Locate the cell with the specified text and output its (X, Y) center coordinate. 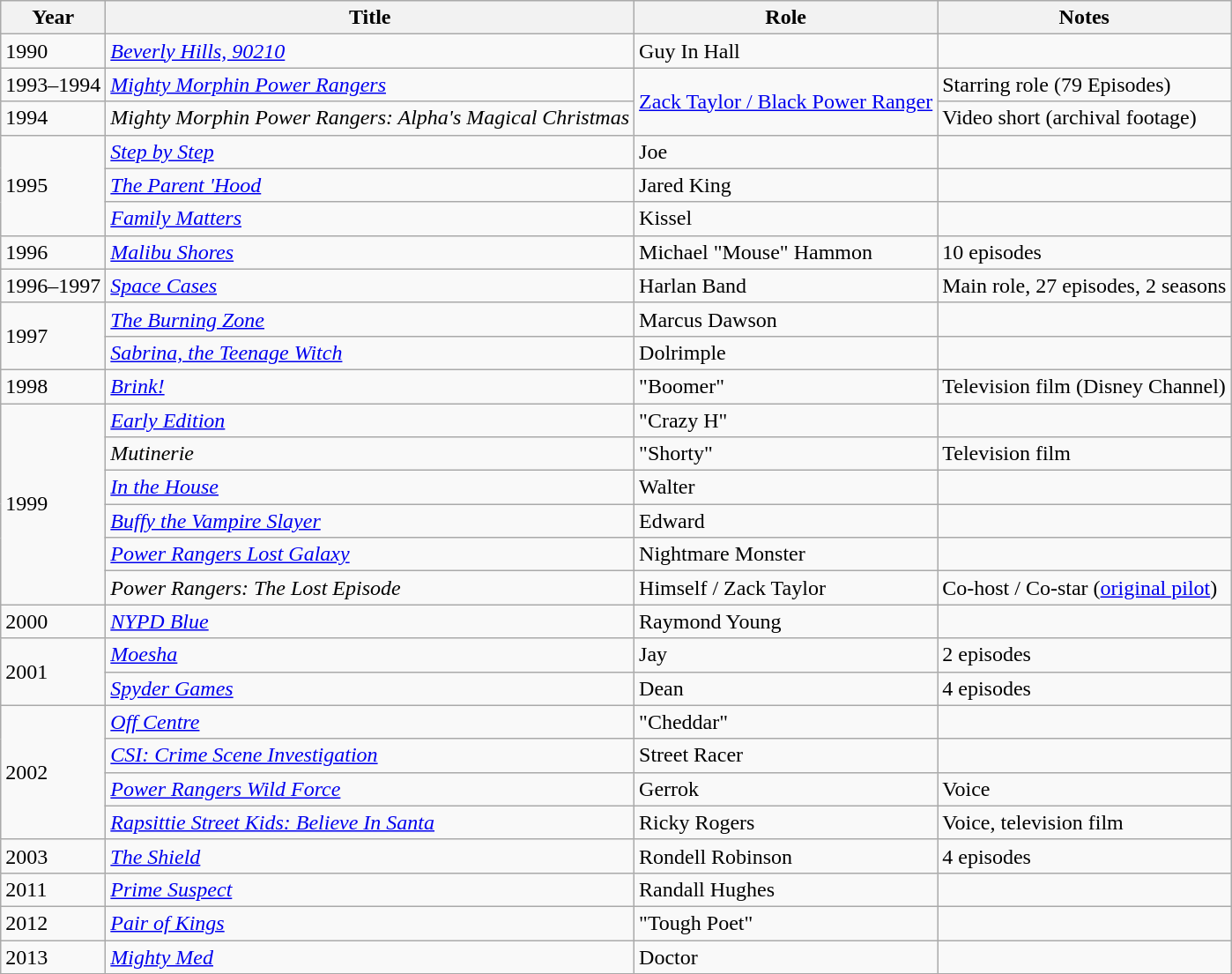
Nightmare Monster (786, 554)
Video short (archival footage) (1084, 118)
Malibu Shores (370, 252)
1999 (53, 504)
2012 (53, 923)
1995 (53, 185)
Rondell Robinson (786, 856)
Doctor (786, 956)
Street Racer (786, 755)
Spyder Games (370, 688)
Moesha (370, 655)
The Burning Zone (370, 319)
"Boomer" (786, 386)
2000 (53, 621)
In the House (370, 487)
Kissel (786, 219)
Brink! (370, 386)
Mighty Med (370, 956)
Sabrina, the Teenage Witch (370, 353)
"Crazy H" (786, 420)
1994 (53, 118)
1993–1994 (53, 85)
Notes (1084, 18)
Raymond Young (786, 621)
Jared King (786, 185)
Mighty Morphin Power Rangers (370, 85)
1998 (53, 386)
Joe (786, 152)
Marcus Dawson (786, 319)
Jay (786, 655)
The Shield (370, 856)
"Cheddar" (786, 722)
Family Matters (370, 219)
Early Edition (370, 420)
1997 (53, 336)
Prime Suspect (370, 889)
"Tough Poet" (786, 923)
NYPD Blue (370, 621)
2003 (53, 856)
Mighty Morphin Power Rangers: Alpha's Magical Christmas (370, 118)
Himself / Zack Taylor (786, 588)
Television film (1084, 454)
Mutinerie (370, 454)
Dean (786, 688)
Voice, television film (1084, 822)
2 episodes (1084, 655)
2002 (53, 772)
CSI: Crime Scene Investigation (370, 755)
1996–1997 (53, 286)
1990 (53, 51)
Title (370, 18)
Buffy the Vampire Slayer (370, 521)
Off Centre (370, 722)
Step by Step (370, 152)
2011 (53, 889)
1996 (53, 252)
Power Rangers: The Lost Episode (370, 588)
Space Cases (370, 286)
Rapsittie Street Kids: Believe In Santa (370, 822)
Dolrimple (786, 353)
Main role, 27 episodes, 2 seasons (1084, 286)
Walter (786, 487)
2001 (53, 672)
Michael "Mouse" Hammon (786, 252)
"Shorty" (786, 454)
Edward (786, 521)
2013 (53, 956)
Gerrok (786, 789)
Co-host / Co-star (original pilot) (1084, 588)
Beverly Hills, 90210 (370, 51)
Zack Taylor / Black Power Ranger (786, 101)
Role (786, 18)
The Parent 'Hood (370, 185)
Television film (Disney Channel) (1084, 386)
Randall Hughes (786, 889)
Guy In Hall (786, 51)
Ricky Rogers (786, 822)
Harlan Band (786, 286)
10 episodes (1084, 252)
Power Rangers Wild Force (370, 789)
Power Rangers Lost Galaxy (370, 554)
Year (53, 18)
Voice (1084, 789)
Pair of Kings (370, 923)
Starring role (79 Episodes) (1084, 85)
